Search for the cell housing the specified text and yield its [x, y] center coordinate. 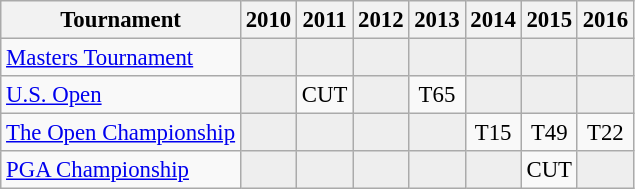
T22 [605, 133]
Masters Tournament [121, 58]
The Open Championship [121, 133]
2011 [325, 20]
2013 [437, 20]
T49 [549, 133]
2015 [549, 20]
2010 [268, 20]
2014 [493, 20]
2016 [605, 20]
2012 [381, 20]
T15 [493, 133]
T65 [437, 95]
PGA Championship [121, 170]
Tournament [121, 20]
U.S. Open [121, 95]
